Identify which cell holds the provided text, then report its [x, y] central coordinate. 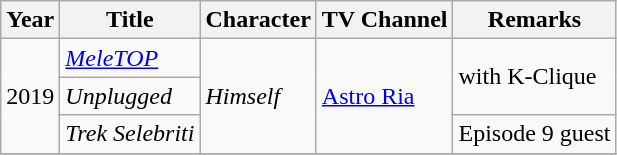
Character [258, 20]
Year [30, 20]
TV Channel [384, 20]
with K-Clique [534, 77]
Unplugged [130, 96]
Remarks [534, 20]
Astro Ria [384, 96]
Title [130, 20]
2019 [30, 96]
Trek Selebriti [130, 134]
Himself [258, 96]
MeleTOP [130, 58]
Episode 9 guest [534, 134]
